Capture the cell that displays the provided text and extract its [x, y] central coordinate. 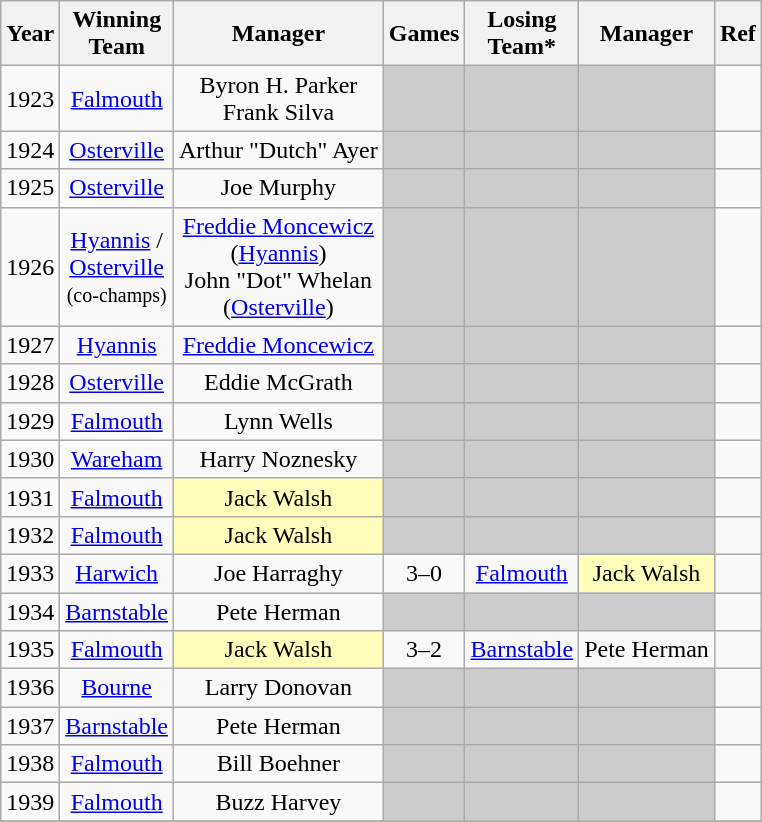
1929 [30, 421]
1924 [30, 150]
1939 [30, 802]
Year [30, 34]
Eddie McGrath [279, 383]
1923 [30, 98]
1934 [30, 611]
1926 [30, 266]
Hyannis [117, 345]
WinningTeam [117, 34]
Wareham [117, 459]
Freddie Moncewicz [279, 345]
Joe Murphy [279, 188]
1930 [30, 459]
1928 [30, 383]
3–2 [424, 650]
1933 [30, 573]
1932 [30, 535]
1927 [30, 345]
1937 [30, 726]
1938 [30, 764]
Byron H. ParkerFrank Silva [279, 98]
LosingTeam* [522, 34]
Bourne [117, 688]
3–0 [424, 573]
Games [424, 34]
Joe Harraghy [279, 573]
Buzz Harvey [279, 802]
Harry Noznesky [279, 459]
1935 [30, 650]
Ref [738, 34]
Larry Donovan [279, 688]
1925 [30, 188]
Bill Boehner [279, 764]
1936 [30, 688]
Arthur "Dutch" Ayer [279, 150]
Harwich [117, 573]
Lynn Wells [279, 421]
Hyannis /Osterville(co-champs) [117, 266]
1931 [30, 497]
Freddie Moncewicz(Hyannis)John "Dot" Whelan(Osterville) [279, 266]
